Provide the (X, Y) coordinate of the cell's center where the given text is located.  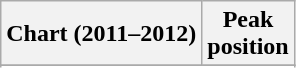
Chart (2011–2012) (102, 34)
Peakposition (248, 34)
